Scan for the cell matching the given text and deliver its (X, Y) coordinate at center. 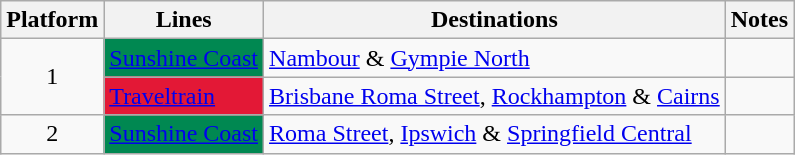
Platform (52, 20)
Lines (184, 20)
Notes (759, 20)
Destinations (495, 20)
Roma Street, Ipswich & Springfield Central (495, 134)
2 (52, 134)
1 (52, 77)
Nambour & Gympie North (495, 58)
Traveltrain (184, 96)
Brisbane Roma Street, Rockhampton & Cairns (495, 96)
